Scan for the cell matching the given text and deliver its (X, Y) coordinate at center. 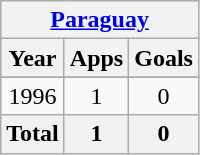
Total (33, 134)
Year (33, 58)
Goals (164, 58)
1996 (33, 96)
Apps (96, 58)
Paraguay (100, 20)
